Find where the given text appears and provide that cell's center as [x, y] coordinate. 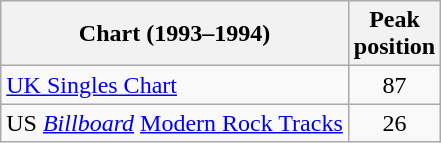
Chart (1993–1994) [175, 34]
Peakposition [394, 34]
26 [394, 123]
UK Singles Chart [175, 85]
US Billboard Modern Rock Tracks [175, 123]
87 [394, 85]
